Output the (X, Y) coordinate of the center of the cell containing the given text.  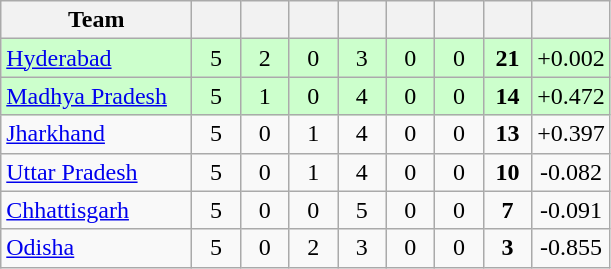
Team (96, 20)
+0.002 (572, 58)
21 (508, 58)
14 (508, 96)
7 (508, 210)
-0.855 (572, 248)
Uttar Pradesh (96, 172)
13 (508, 134)
Odisha (96, 248)
Jharkhand (96, 134)
Chhattisgarh (96, 210)
Madhya Pradesh (96, 96)
-0.091 (572, 210)
+0.397 (572, 134)
10 (508, 172)
Hyderabad (96, 58)
-0.082 (572, 172)
+0.472 (572, 96)
